Search for the cell housing the specified text and yield its [x, y] center coordinate. 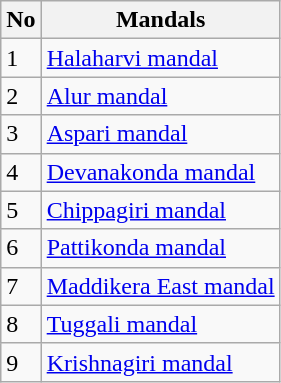
4 [21, 172]
3 [21, 134]
Mandals [160, 20]
Maddikera East mandal [160, 286]
Chippagiri mandal [160, 210]
9 [21, 362]
8 [21, 324]
Krishnagiri mandal [160, 362]
6 [21, 248]
No [21, 20]
7 [21, 286]
Tuggali mandal [160, 324]
1 [21, 58]
5 [21, 210]
Alur mandal [160, 96]
Aspari mandal [160, 134]
Devanakonda mandal [160, 172]
Pattikonda mandal [160, 248]
Halaharvi mandal [160, 58]
2 [21, 96]
